Pinpoint the cell where the given text exists, returning its (x, y) midpoint coordinate. 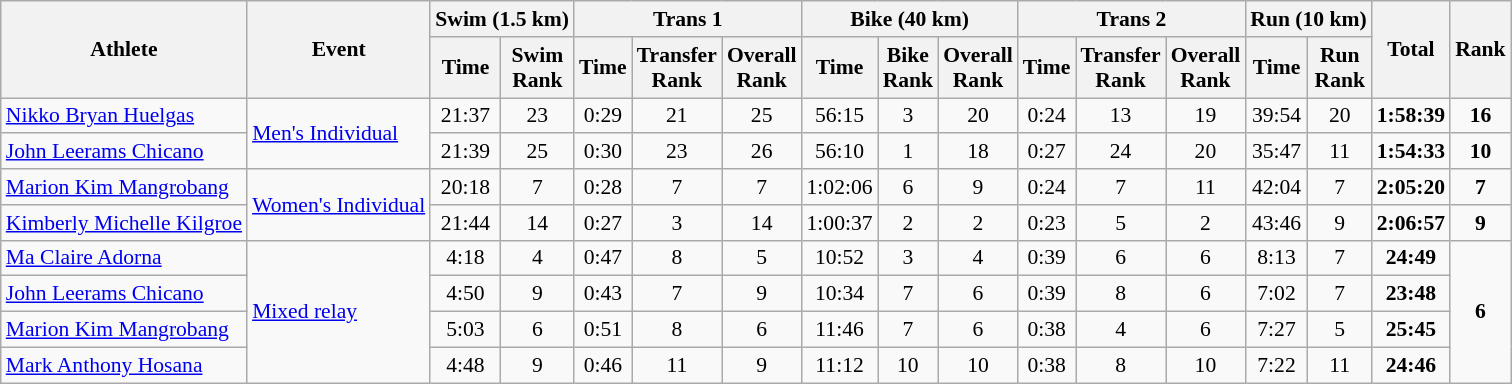
1:00:37 (839, 223)
0:51 (603, 330)
Run (10 km) (1308, 19)
21 (677, 116)
5:03 (465, 330)
2:05:20 (1411, 187)
Athlete (124, 50)
21:39 (465, 152)
Men's Individual (338, 134)
BikeRank (908, 68)
23:48 (1411, 294)
0:47 (603, 258)
0:29 (603, 116)
39:54 (1276, 116)
1:58:39 (1411, 116)
0:28 (603, 187)
1:02:06 (839, 187)
Event (338, 50)
1 (908, 152)
0:30 (603, 152)
7:27 (1276, 330)
Nikko Bryan Huelgas (124, 116)
7:22 (1276, 365)
8:13 (1276, 258)
21:37 (465, 116)
43:46 (1276, 223)
4:48 (465, 365)
4:50 (465, 294)
24:49 (1411, 258)
Women's Individual (338, 204)
56:15 (839, 116)
Swim (1.5 km) (502, 19)
Kimberly Michelle Kilgroe (124, 223)
Trans 1 (688, 19)
24 (1121, 152)
Mixed relay (338, 311)
Ma Claire Adorna (124, 258)
Trans 2 (1132, 19)
25:45 (1411, 330)
10:34 (839, 294)
RunRank (1340, 68)
10:52 (839, 258)
Mark Anthony Hosana (124, 365)
Swim Rank (538, 68)
21:44 (465, 223)
4:18 (465, 258)
42:04 (1276, 187)
0:23 (1047, 223)
26 (762, 152)
Rank (1480, 50)
56:10 (839, 152)
2:06:57 (1411, 223)
35:47 (1276, 152)
Total (1411, 50)
7:02 (1276, 294)
13 (1121, 116)
11:46 (839, 330)
24:46 (1411, 365)
Bike (40 km) (909, 19)
11:12 (839, 365)
16 (1480, 116)
18 (978, 152)
0:46 (603, 365)
1:54:33 (1411, 152)
19 (1206, 116)
0:43 (603, 294)
20:18 (465, 187)
